Extract the (x, y) coordinate from the center of the cell holding the provided text.  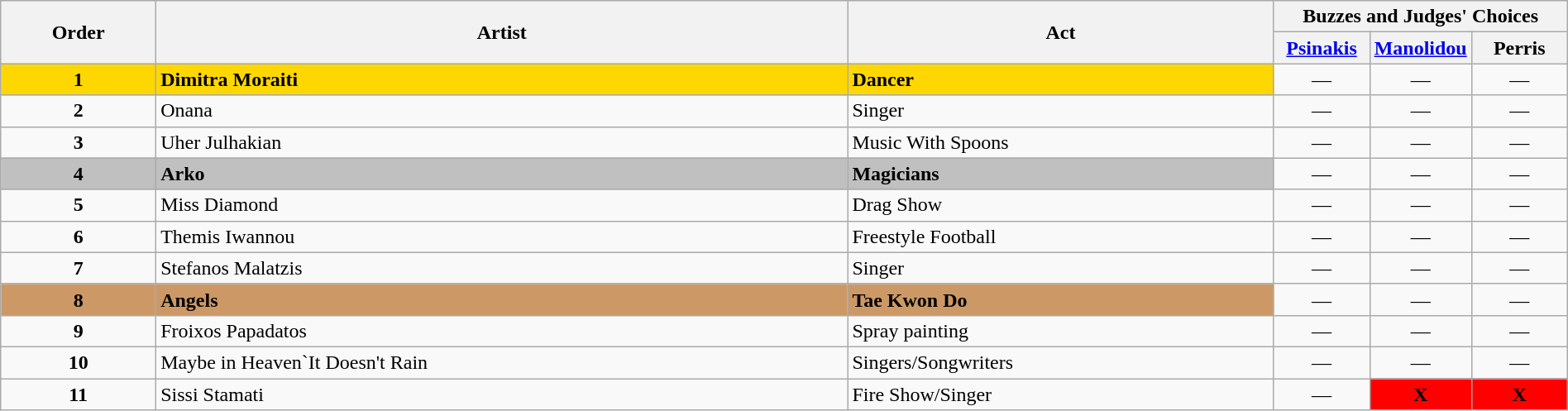
Manolidou (1421, 48)
Perris (1519, 48)
Miss Diamond (502, 205)
8 (79, 299)
Dancer (1060, 79)
Drag Show (1060, 205)
9 (79, 331)
Act (1060, 32)
Freestyle Football (1060, 237)
1 (79, 79)
Maybe in Heaven`It Doesn't Rain (502, 362)
Buzzes and Judges' Choices (1421, 17)
3 (79, 142)
Singers/Songwriters (1060, 362)
Tae Kwon Do (1060, 299)
5 (79, 205)
Arko (502, 174)
6 (79, 237)
7 (79, 268)
10 (79, 362)
Psinakis (1322, 48)
Music With Spoons (1060, 142)
Onana (502, 111)
Order (79, 32)
11 (79, 394)
Fire Show/Singer (1060, 394)
Magicians (1060, 174)
Spray painting (1060, 331)
Stefanos Malatzis (502, 268)
2 (79, 111)
Sissi Stamati (502, 394)
Froixos Papadatos (502, 331)
Artist (502, 32)
4 (79, 174)
Angels (502, 299)
Dimitra Moraiti (502, 79)
Uher Julhakian (502, 142)
Themis Iwannou (502, 237)
